Pinpoint the cell where the given text exists, returning its [x, y] midpoint coordinate. 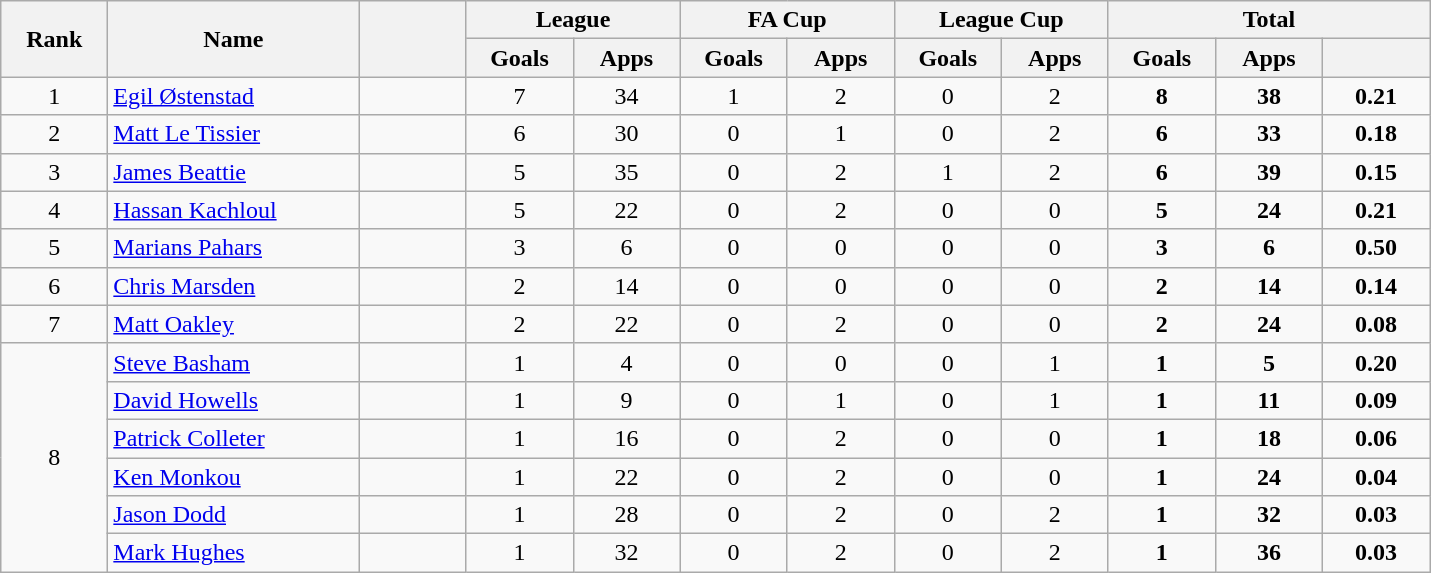
0.14 [1376, 286]
Total [1268, 20]
0.20 [1376, 362]
34 [626, 96]
16 [626, 438]
League Cup [1001, 20]
Steve Basham [234, 362]
33 [1268, 134]
0.18 [1376, 134]
38 [1268, 96]
Marians Pahars [234, 248]
Chris Marsden [234, 286]
Matt Le Tissier [234, 134]
0.15 [1376, 172]
28 [626, 515]
0.09 [1376, 400]
James Beattie [234, 172]
Ken Monkou [234, 477]
0.50 [1376, 248]
36 [1268, 553]
30 [626, 134]
Rank [54, 39]
9 [626, 400]
0.08 [1376, 324]
Patrick Colleter [234, 438]
18 [1268, 438]
0.06 [1376, 438]
Egil Østenstad [234, 96]
David Howells [234, 400]
Name [234, 39]
Matt Oakley [234, 324]
Mark Hughes [234, 553]
League [573, 20]
0.04 [1376, 477]
11 [1268, 400]
35 [626, 172]
Hassan Kachloul [234, 210]
39 [1268, 172]
FA Cup [787, 20]
Jason Dodd [234, 515]
